Return [X, Y] of the center of cell containing provided text 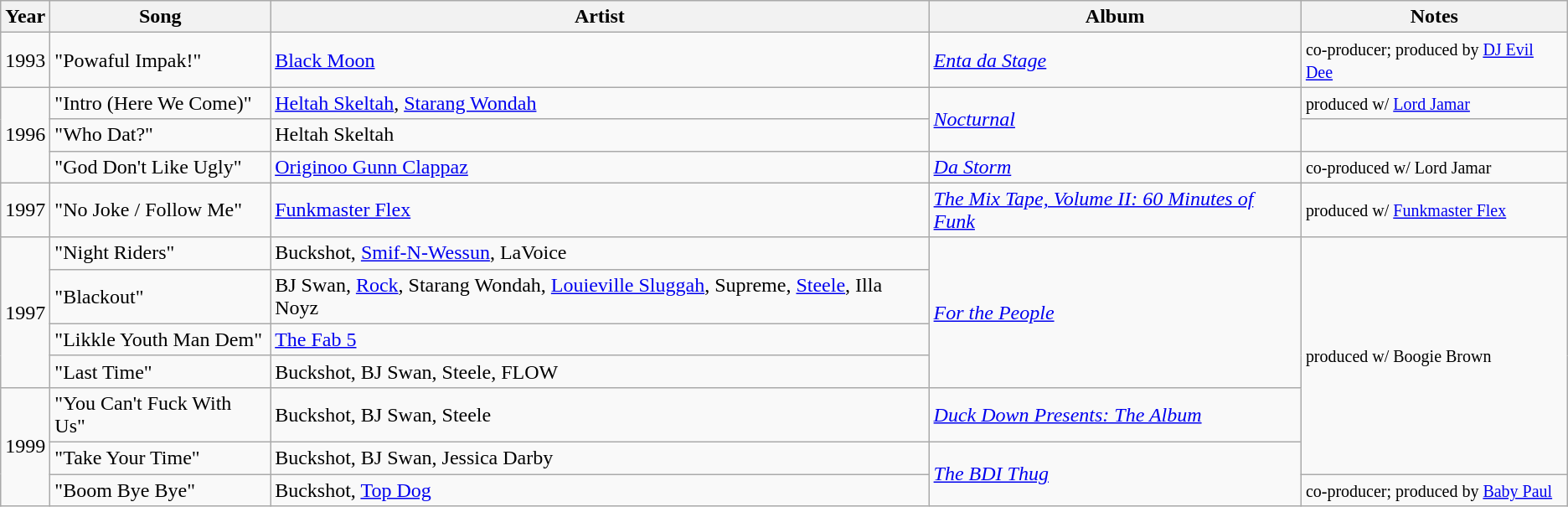
For the People [1115, 312]
produced w/ Lord Jamar [1434, 103]
Nocturnal [1115, 119]
Da Storm [1115, 167]
Year [25, 17]
BJ Swan, Rock, Starang Wondah, Louieville Sluggah, Supreme, Steele, Illa Noyz [600, 297]
The Fab 5 [600, 339]
Funkmaster Flex [600, 210]
"Last Time" [161, 371]
"God Don't Like Ugly" [161, 167]
Buckshot, Smif-N-Wessun, LaVoice [600, 253]
Buckshot, Top Dog [600, 490]
Buckshot, BJ Swan, Jessica Darby [600, 458]
"Blackout" [161, 297]
"Boom Bye Bye" [161, 490]
Black Moon [600, 60]
produced w/ Funkmaster Flex [1434, 210]
"Night Riders" [161, 253]
Artist [600, 17]
produced w/ Boogie Brown [1434, 355]
Enta da Stage [1115, 60]
The Mix Tape, Volume II: 60 Minutes of Funk [1115, 210]
Album [1115, 17]
1993 [25, 60]
1999 [25, 446]
Originoo Gunn Clappaz [600, 167]
Buckshot, BJ Swan, Steele, FLOW [600, 371]
"Likkle Youth Man Dem" [161, 339]
Heltah Skeltah [600, 135]
co-produced w/ Lord Jamar [1434, 167]
"No Joke / Follow Me" [161, 210]
Duck Down Presents: The Album [1115, 414]
"Who Dat?" [161, 135]
Heltah Skeltah, Starang Wondah [600, 103]
"Powaful Impak!" [161, 60]
"You Can't Fuck With Us" [161, 414]
Buckshot, BJ Swan, Steele [600, 414]
"Take Your Time" [161, 458]
Song [161, 17]
The BDI Thug [1115, 473]
co-producer; produced by Baby Paul [1434, 490]
"Intro (Here We Come)" [161, 103]
Notes [1434, 17]
1996 [25, 135]
co-producer; produced by DJ Evil Dee [1434, 60]
